Search for the cell housing the specified text and yield its (X, Y) center coordinate. 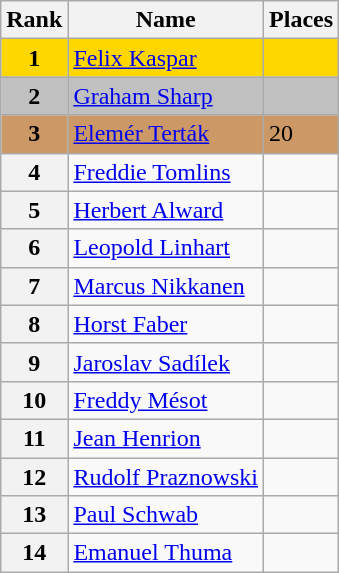
4 (34, 172)
1 (34, 58)
3 (34, 134)
Felix Kaspar (166, 58)
Paul Schwab (166, 515)
12 (34, 477)
7 (34, 286)
Rank (34, 20)
5 (34, 210)
Herbert Alward (166, 210)
Freddie Tomlins (166, 172)
14 (34, 553)
13 (34, 515)
20 (302, 134)
Places (302, 20)
Graham Sharp (166, 96)
11 (34, 438)
Jaroslav Sadílek (166, 362)
9 (34, 362)
Elemér Terták (166, 134)
Name (166, 20)
Marcus Nikkanen (166, 286)
Freddy Mésot (166, 400)
6 (34, 248)
8 (34, 324)
Horst Faber (166, 324)
Leopold Linhart (166, 248)
2 (34, 96)
Jean Henrion (166, 438)
10 (34, 400)
Rudolf Praznowski (166, 477)
Emanuel Thuma (166, 553)
